For the text-containing cell, return its midpoint in (x, y) coordinate format. 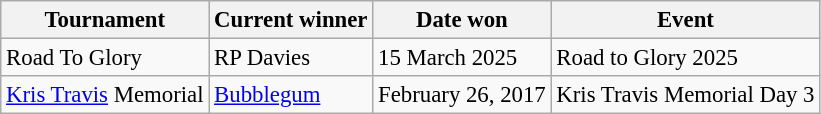
Tournament (105, 20)
Kris Travis Memorial Day 3 (686, 95)
Bubblegum (291, 95)
Event (686, 20)
Kris Travis Memorial (105, 95)
Date won (462, 20)
February 26, 2017 (462, 95)
RP Davies (291, 58)
Road to Glory 2025 (686, 58)
Road To Glory (105, 58)
15 March 2025 (462, 58)
Current winner (291, 20)
